Provide the (x, y) coordinate of the cell's center where the given text is located.  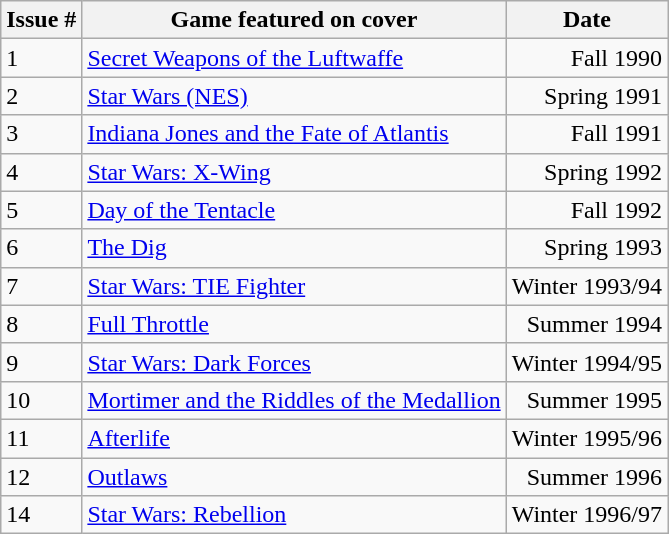
Star Wars: TIE Fighter (294, 286)
Winter 1995/96 (586, 438)
1 (42, 58)
11 (42, 438)
12 (42, 477)
Fall 1991 (586, 134)
Spring 1991 (586, 96)
Summer 1995 (586, 400)
Star Wars: Dark Forces (294, 362)
Winter 1994/95 (586, 362)
Mortimer and the Riddles of the Medallion (294, 400)
2 (42, 96)
Summer 1996 (586, 477)
9 (42, 362)
Issue # (42, 20)
3 (42, 134)
Fall 1990 (586, 58)
Full Throttle (294, 324)
Star Wars (NES) (294, 96)
Winter 1993/94 (586, 286)
5 (42, 210)
Outlaws (294, 477)
Star Wars: X-Wing (294, 172)
8 (42, 324)
6 (42, 248)
7 (42, 286)
Spring 1993 (586, 248)
Star Wars: Rebellion (294, 515)
10 (42, 400)
Afterlife (294, 438)
Summer 1994 (586, 324)
Spring 1992 (586, 172)
Date (586, 20)
Fall 1992 (586, 210)
Indiana Jones and the Fate of Atlantis (294, 134)
14 (42, 515)
The Dig (294, 248)
Day of the Tentacle (294, 210)
Secret Weapons of the Luftwaffe (294, 58)
Winter 1996/97 (586, 515)
Game featured on cover (294, 20)
4 (42, 172)
